Capture the cell that displays the provided text and extract its [x, y] central coordinate. 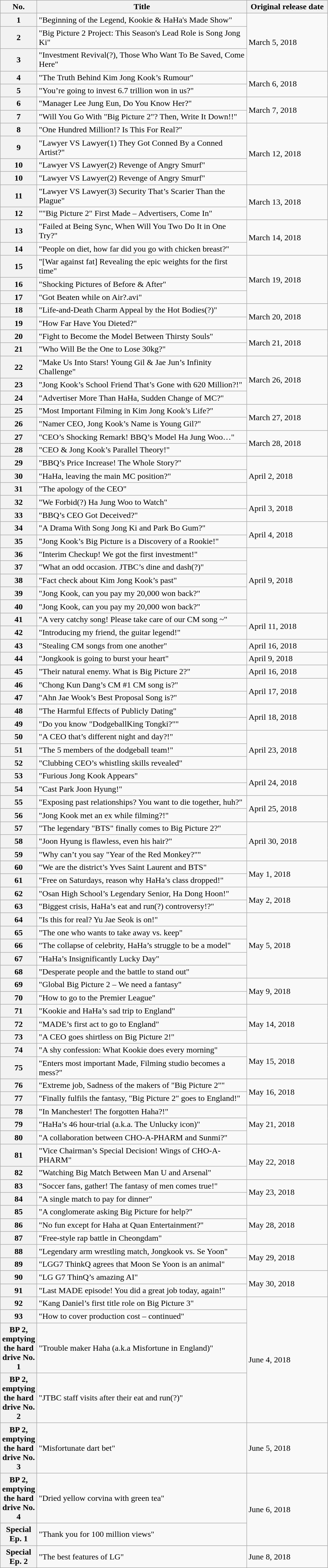
April 17, 2018 [287, 691]
"Fact check about Kim Jong Kook’s past" [142, 580]
May 22, 2018 [287, 1162]
22 [19, 367]
June 4, 2018 [287, 1360]
13 [19, 231]
38 [19, 580]
May 1, 2018 [287, 874]
90 [19, 1277]
32 [19, 502]
"A conglomerate asking Big Picture for help?" [142, 1212]
May 28, 2018 [287, 1225]
March 19, 2018 [287, 280]
28 [19, 450]
"A very catchy song! Please take care of our CM song ~" [142, 619]
April 3, 2018 [287, 509]
7 [19, 117]
"Finally fulfils the fantasy, "Big Picture 2" goes to England!" [142, 1098]
"Stealing CM songs from one another" [142, 645]
March 13, 2018 [287, 202]
"LG G7 ThinQ’s amazing AI" [142, 1277]
15 [19, 267]
11 [19, 195]
"BBQ’s CEO Got Deceived?" [142, 515]
78 [19, 1111]
"How to go to the Premier League" [142, 998]
April 2, 2018 [287, 476]
83 [19, 1186]
6 [19, 104]
March 28, 2018 [287, 443]
March 20, 2018 [287, 317]
June 8, 2018 [287, 1557]
1 [19, 20]
BP 2, emptying the hard drive No. 3 [19, 1448]
"Joon Hyung is flawless, even his hair?" [142, 841]
77 [19, 1098]
BP 2, emptying the hard drive No. 4 [19, 1498]
"Furious Jong Kook Appears" [142, 776]
30 [19, 476]
57 [19, 828]
"Ahn Jae Wook’s Best Proposal Song is?" [142, 698]
Title [142, 7]
23 [19, 385]
12 [19, 214]
"Cast Park Joon Hyung!" [142, 789]
"Osan High School’s Legendary Senior, Ha Dong Hoon!" [142, 894]
73 [19, 1037]
April 25, 2018 [287, 809]
67 [19, 959]
"The Harmful Effects of Publicly Dating" [142, 711]
"Vice Chairman’s Special Decision! Wings of CHO-A-PHARM" [142, 1155]
52 [19, 763]
37 [19, 567]
"Introducing my friend, the guitar legend!" [142, 632]
54 [19, 789]
March 5, 2018 [287, 42]
March 7, 2018 [287, 110]
34 [19, 528]
March 21, 2018 [287, 343]
60 [19, 867]
75 [19, 1067]
"Global Big Picture 2 – We need a fantasy" [142, 985]
25 [19, 411]
"The Truth Behind Kim Jong Kook’s Rumour" [142, 77]
"We are the district’s Yves Saint Laurent and BTS" [142, 867]
"Namer CEO, Jong Kook’s Name is Young Gil?" [142, 424]
April 23, 2018 [287, 750]
"A CEO that’s different night and day?!" [142, 737]
63 [19, 907]
March 26, 2018 [287, 380]
"Dried yellow corvina with green tea" [142, 1498]
"You’re going to invest 6.7 trillion won in us?" [142, 90]
"Failed at Being Sync, When Will You Two Do It in One Try?" [142, 231]
66 [19, 946]
Special Ep. 1 [19, 1534]
9 [19, 147]
April 11, 2018 [287, 626]
"Who Will Be the One to Lose 30kg?" [142, 349]
"No fun except for Haha at Quan Entertainment?" [142, 1225]
May 16, 2018 [287, 1092]
"How Far Have You Dieted?" [142, 323]
BP 2, emptying the hard drive No. 2 [19, 1398]
91 [19, 1290]
42 [19, 632]
"Lawyer VS Lawyer(1) They Got Conned By a Conned Artist?" [142, 147]
"The apology of the CEO" [142, 489]
"Trouble maker Haha (a.k.a Misfortune in England)" [142, 1348]
2 [19, 38]
"Jong Kook’s School Friend That’s Gone with 620 Million?!" [142, 385]
"A collaboration between CHO-A-PHARM and Sunmi?" [142, 1138]
36 [19, 554]
May 2, 2018 [287, 900]
64 [19, 920]
"Their natural enemy. What is Big Picture 2?" [142, 672]
92 [19, 1303]
"Make Us Into Stars! Young Gil & Jae Jun’s Infinity Challenge" [142, 367]
May 14, 2018 [287, 1024]
56 [19, 815]
"HaHa’s 46 hour-trial (a.k.a. The Unlucky icon)" [142, 1125]
76 [19, 1085]
"Do you know "DodgeballKing Tongki?"" [142, 724]
April 30, 2018 [287, 841]
"Clubbing CEO’s whistling skills revealed" [142, 763]
71 [19, 1011]
87 [19, 1238]
"Enters most important Made, Filming studio becomes a mess?" [142, 1067]
March 6, 2018 [287, 84]
89 [19, 1264]
29 [19, 463]
"Biggest crisis, HaHa’s eat and run(?) controversy!?" [142, 907]
41 [19, 619]
35 [19, 541]
43 [19, 645]
"Advertiser More Than HaHa, Sudden Change of MC?" [142, 398]
May 9, 2018 [287, 991]
"A CEO goes shirtless on Big Picture 2!" [142, 1037]
No. [19, 7]
40 [19, 606]
"Kang Daniel’s first title role on Big Picture 3" [142, 1303]
"Life-and-Death Charm Appeal by the Hot Bodies(?)" [142, 310]
"Jongkook is going to burst your heart" [142, 659]
"What an odd occasion. JTBC’s dine and dash(?)" [142, 567]
"Big Picture 2 Project: This Season's Lead Role is Song Jong Ki" [142, 38]
17 [19, 297]
"Will You Go With "Big Picture 2"? Then, Write It Down!!" [142, 117]
50 [19, 737]
"A shy confession: What Kookie does every morning" [142, 1050]
May 29, 2018 [287, 1257]
"LGG7 ThinkQ agrees that Moon Se Yoon is an animal" [142, 1264]
53 [19, 776]
26 [19, 424]
31 [19, 489]
"Most Important Filming in Kim Jong Kook’s Life?" [142, 411]
"MADE’s first act to go to England" [142, 1024]
27 [19, 437]
April 24, 2018 [287, 782]
"Beginning of the Legend, Kookie & HaHa's Made Show" [142, 20]
"Thank you for 100 million views" [142, 1534]
"Chong Kun Dang’s CM #1 CM song is?" [142, 685]
39 [19, 593]
"A Drama With Song Jong Ki and Park Bo Gum?" [142, 528]
82 [19, 1173]
"A single match to pay for dinner" [142, 1199]
"BBQ’s Price Increase! The Whole Story?" [142, 463]
"Manager Lee Jung Eun, Do You Know Her?" [142, 104]
"HaHa’s Insignificantly Lucky Day" [142, 959]
"Investment Revival(?), Those Who Want To Be Saved, Come Here" [142, 60]
88 [19, 1251]
84 [19, 1199]
"The legendary "BTS" finally comes to Big Picture 2?" [142, 828]
8 [19, 130]
59 [19, 854]
June 6, 2018 [287, 1509]
45 [19, 672]
BP 2, emptying the hard drive No. 1 [19, 1348]
"In Manchester! The forgotten Haha?!" [142, 1111]
70 [19, 998]
""Big Picture 2" First Made – Advertisers, Come In" [142, 214]
"JTBC staff visits after their eat and run(?)" [142, 1398]
48 [19, 711]
19 [19, 323]
44 [19, 659]
"Exposing past relationships? You want to die together, huh?" [142, 802]
May 30, 2018 [287, 1284]
June 5, 2018 [287, 1448]
47 [19, 698]
69 [19, 985]
May 23, 2018 [287, 1192]
March 27, 2018 [287, 417]
March 14, 2018 [287, 238]
March 12, 2018 [287, 154]
55 [19, 802]
"Is this for real? Yu Jae Seok is on!" [142, 920]
May 21, 2018 [287, 1125]
"Soccer fans, gather! The fantasy of men comes true!" [142, 1186]
Original release date [287, 7]
21 [19, 349]
80 [19, 1138]
"Desperate people and the battle to stand out" [142, 972]
"The collapse of celebrity, HaHa’s struggle to be a model" [142, 946]
81 [19, 1155]
33 [19, 515]
"The one who wants to take away vs. keep" [142, 933]
"Lawyer VS Lawyer(3) Security That’s Scarier Than the Plague" [142, 195]
93 [19, 1316]
"[War against fat] Revealing the epic weights for the first time" [142, 267]
"Jong Kook met an ex while filming?!" [142, 815]
61 [19, 880]
"HaHa, leaving the main MC position?" [142, 476]
"Misfortunate dart bet" [142, 1448]
"Free-style rap battle in Cheongdam" [142, 1238]
79 [19, 1125]
20 [19, 336]
"CEO & Jong Kook’s Parallel Theory!" [142, 450]
16 [19, 284]
May 15, 2018 [287, 1061]
Special Ep. 2 [19, 1557]
April 4, 2018 [287, 535]
"How to cover production cost – continued" [142, 1316]
49 [19, 724]
"Kookie and HaHa’s sad trip to England" [142, 1011]
58 [19, 841]
74 [19, 1050]
"Jong Kook’s Big Picture is a Discovery of a Rookie!" [142, 541]
24 [19, 398]
"Why can’t you say "Year of the Red Monkey?"" [142, 854]
"Fight to Become the Model Between Thirsty Souls" [142, 336]
"Last MADE episode! You did a great job today, again!" [142, 1290]
4 [19, 77]
72 [19, 1024]
"Watching Big Match Between Man U and Arsenal" [142, 1173]
"Interim Checkup! We got the first investment!" [142, 554]
51 [19, 750]
April 18, 2018 [287, 717]
"The best features of LG" [142, 1557]
62 [19, 894]
"Extreme job, Sadness of the makers of "Big Picture 2"" [142, 1085]
"The 5 members of the dodgeball team!" [142, 750]
85 [19, 1212]
14 [19, 249]
5 [19, 90]
46 [19, 685]
"Shocking Pictures of Before & After" [142, 284]
"Legendary arm wrestling match, Jongkook vs. Se Yoon" [142, 1251]
18 [19, 310]
3 [19, 60]
"Got Beaten while on Air?.avi" [142, 297]
"Free on Saturdays, reason why HaHa’s class dropped!" [142, 880]
86 [19, 1225]
"We Forbid(?) Ha Jung Woo to Watch" [142, 502]
68 [19, 972]
65 [19, 933]
"People on diet, how far did you go with chicken breast?" [142, 249]
"One Hundred Million!? Is This For Real?" [142, 130]
"CEO’s Shocking Remark! BBQ’s Model Ha Jung Woo…" [142, 437]
May 5, 2018 [287, 946]
